Return the [x, y] coordinate for the center point of the cell that contains the specified text.  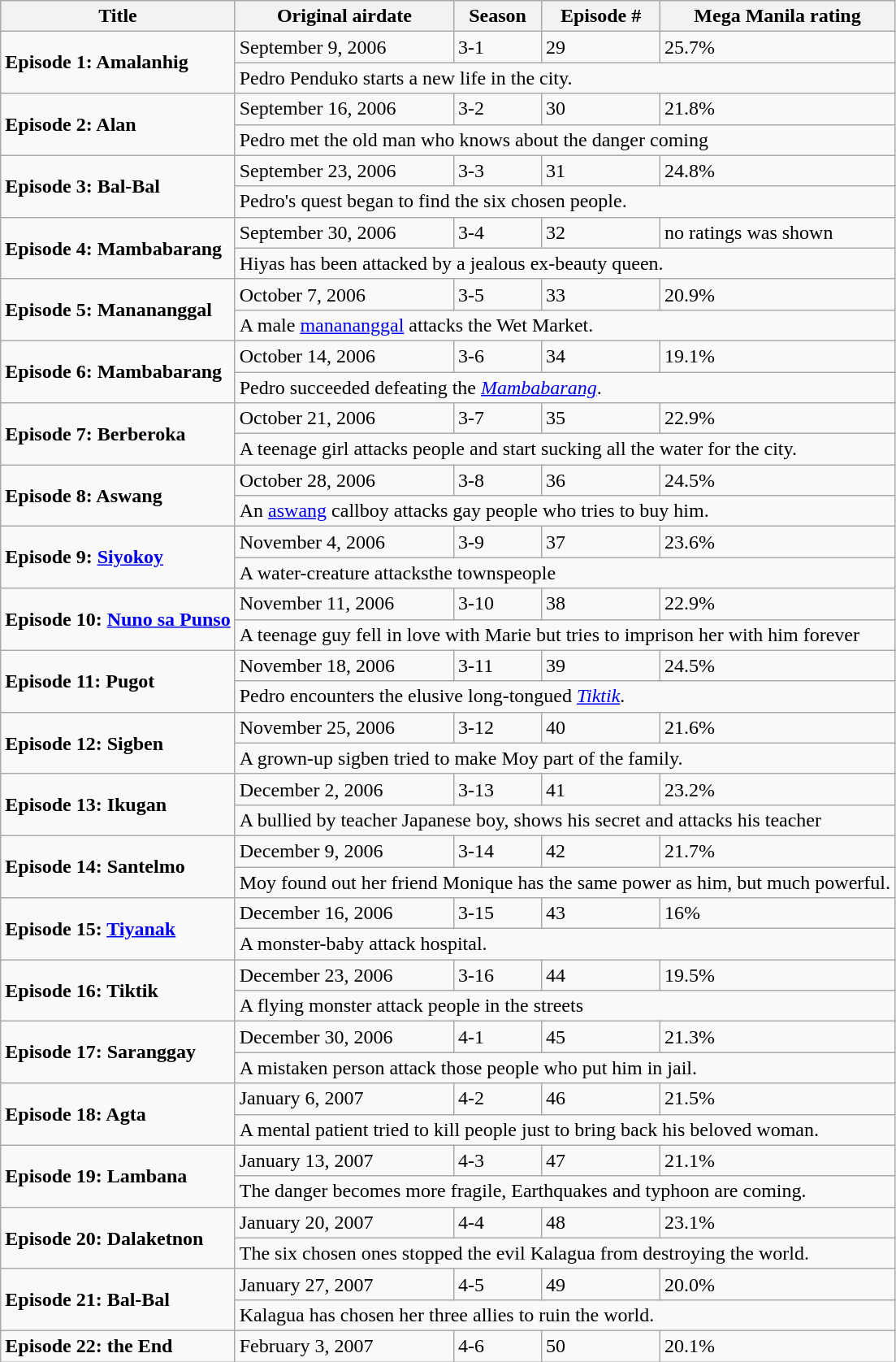
Pedro encounters the elusive long-tongued Tiktik. [565, 696]
47 [601, 1160]
20.0% [778, 1284]
Episode 22: the End [118, 1346]
19.1% [778, 356]
23.1% [778, 1222]
September 23, 2006 [344, 171]
3-7 [498, 419]
4-6 [498, 1346]
January 27, 2007 [344, 1284]
43 [601, 913]
December 9, 2006 [344, 851]
3-14 [498, 851]
An aswang callboy attacks gay people who tries to buy him. [565, 511]
34 [601, 356]
Season [498, 16]
November 18, 2006 [344, 666]
3-5 [498, 294]
25.7% [778, 47]
3-3 [498, 171]
October 14, 2006 [344, 356]
23.6% [778, 542]
4-4 [498, 1222]
4-5 [498, 1284]
Original airdate [344, 16]
Episode 16: Tiktik [118, 991]
January 6, 2007 [344, 1099]
23.2% [778, 789]
December 30, 2006 [344, 1037]
Episode 7: Berberoka [118, 434]
The six chosen ones stopped the evil Kalagua from destroying the world. [565, 1253]
Pedro's quest began to find the six chosen people. [565, 202]
3-1 [498, 47]
48 [601, 1222]
Kalagua has chosen her three allies to ruin the world. [565, 1315]
45 [601, 1037]
30 [601, 109]
Episode 15: Tiyanak [118, 929]
Title [118, 16]
Episode 9: Siyokoy [118, 557]
3-16 [498, 975]
4-2 [498, 1099]
44 [601, 975]
3-11 [498, 666]
21.7% [778, 851]
33 [601, 294]
19.5% [778, 975]
A bullied by teacher Japanese boy, shows his secret and attacks his teacher [565, 820]
Episode 17: Saranggay [118, 1052]
October 7, 2006 [344, 294]
Episode 20: Dalaketnon [118, 1238]
21.1% [778, 1160]
Episode 13: Ikugan [118, 805]
A flying monster attack people in the streets [565, 1006]
Episode 10: Nuno sa Punso [118, 619]
3-12 [498, 727]
A water-creature attacksthe townspeople [565, 573]
A monster-baby attack hospital. [565, 944]
Hiyas has been attacked by a jealous ex-beauty queen. [565, 263]
Episode 5: Manananggal [118, 310]
Episode 14: Santelmo [118, 866]
3-13 [498, 789]
Episode 12: Sigben [118, 743]
December 16, 2006 [344, 913]
January 20, 2007 [344, 1222]
Episode 3: Bal-Bal [118, 186]
A mistaken person attack those people who put him in jail. [565, 1068]
November 25, 2006 [344, 727]
3-4 [498, 232]
3-10 [498, 604]
3-9 [498, 542]
4-3 [498, 1160]
21.6% [778, 727]
Pedro Penduko starts a new life in the city. [565, 78]
January 13, 2007 [344, 1160]
Episode 1: Amalanhig [118, 63]
21.3% [778, 1037]
Pedro succeeded defeating the Mambabarang. [565, 388]
Episode 21: Bal-Bal [118, 1299]
no ratings was shown [778, 232]
November 4, 2006 [344, 542]
Episode 2: Alan [118, 124]
Episode 18: Agta [118, 1114]
October 21, 2006 [344, 419]
Moy found out her friend Monique has the same power as him, but much powerful. [565, 882]
Episode 11: Pugot [118, 681]
50 [601, 1346]
February 3, 2007 [344, 1346]
The danger becomes more fragile, Earthquakes and typhoon are coming. [565, 1191]
39 [601, 666]
35 [601, 419]
A teenage girl attacks people and start sucking all the water for the city. [565, 449]
Episode # [601, 16]
Mega Manila rating [778, 16]
A male manananggal attacks the Wet Market. [565, 325]
36 [601, 480]
September 9, 2006 [344, 47]
29 [601, 47]
Episode 8: Aswang [118, 496]
24.8% [778, 171]
Episode 19: Lambana [118, 1176]
3-8 [498, 480]
20.1% [778, 1346]
31 [601, 171]
41 [601, 789]
46 [601, 1099]
Pedro met the old man who knows about the danger coming [565, 140]
32 [601, 232]
4-1 [498, 1037]
3-2 [498, 109]
December 2, 2006 [344, 789]
A teenage guy fell in love with Marie but tries to imprison her with him forever [565, 635]
September 30, 2006 [344, 232]
42 [601, 851]
A grown-up sigben tried to make Moy part of the family. [565, 758]
21.5% [778, 1099]
20.9% [778, 294]
49 [601, 1284]
3-6 [498, 356]
40 [601, 727]
November 11, 2006 [344, 604]
Episode 6: Mambabarang [118, 371]
Episode 4: Mambabarang [118, 248]
38 [601, 604]
December 23, 2006 [344, 975]
16% [778, 913]
21.8% [778, 109]
September 16, 2006 [344, 109]
37 [601, 542]
October 28, 2006 [344, 480]
A mental patient tried to kill people just to bring back his beloved woman. [565, 1130]
3-15 [498, 913]
